For the text-containing cell, return its midpoint in (x, y) coordinate format. 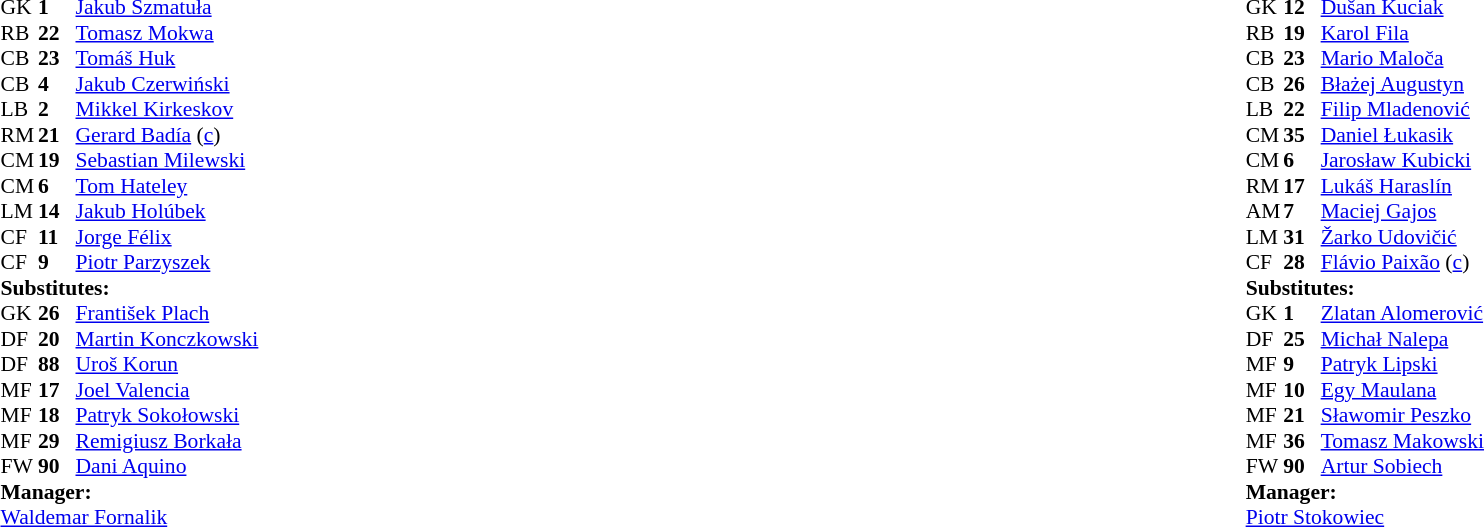
Zlatan Alomerović (1402, 313)
Mikkel Kirkeskov (168, 109)
Flávio Paixão (c) (1402, 263)
AM (1265, 211)
Sebastian Milewski (168, 161)
35 (1302, 135)
Sławomir Peszko (1402, 415)
Egy Maulana (1402, 390)
Maciej Gajos (1402, 211)
Błażej Augustyn (1402, 84)
Jarosław Kubicki (1402, 161)
Piotr Parzyszek (168, 263)
7 (1302, 211)
Michał Nalepa (1402, 339)
František Plach (168, 313)
1 (1302, 313)
Gerard Badía (c) (168, 135)
36 (1302, 441)
10 (1302, 390)
Dani Aquino (168, 467)
Žarko Udovičić (1402, 237)
2 (57, 109)
Remigiusz Borkała (168, 441)
4 (57, 84)
Mario Maloča (1402, 59)
14 (57, 211)
Jorge Félix (168, 237)
Jakub Czerwiński (168, 84)
Tomasz Makowski (1402, 441)
25 (1302, 339)
88 (57, 365)
29 (57, 441)
Artur Sobiech (1402, 467)
Joel Valencia (168, 390)
Patryk Lipski (1402, 365)
Karol Fila (1402, 33)
28 (1302, 263)
Daniel Łukasik (1402, 135)
31 (1302, 237)
18 (57, 415)
Tom Hateley (168, 186)
20 (57, 339)
Tomáš Huk (168, 59)
Patryk Sokołowski (168, 415)
Tomasz Mokwa (168, 33)
Jakub Holúbek (168, 211)
Lukáš Haraslín (1402, 186)
Martin Konczkowski (168, 339)
11 (57, 237)
Filip Mladenović (1402, 109)
Uroš Korun (168, 365)
